Provide the [X, Y] coordinate of the cell's center where the given text is located.  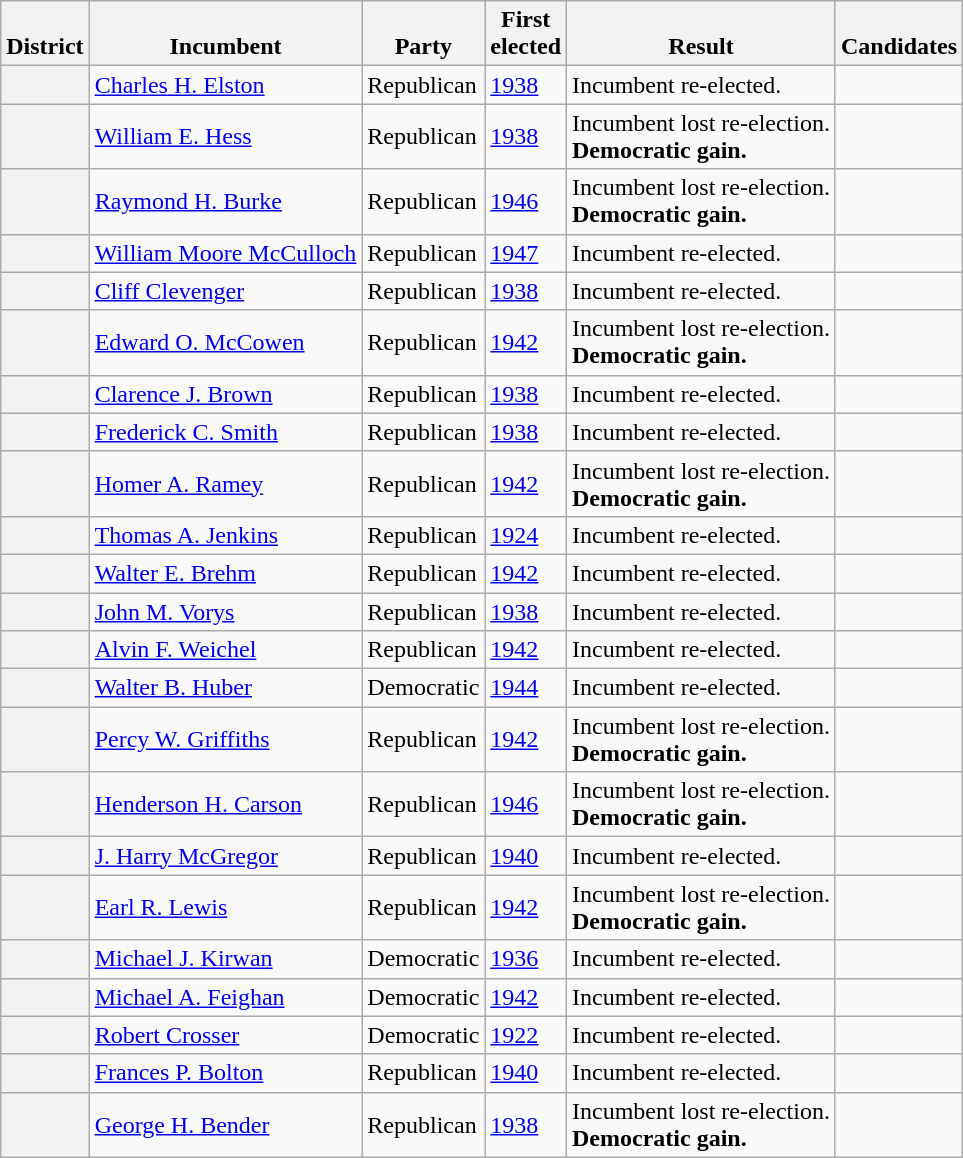
Henderson H. Carson [226, 804]
Percy W. Griffiths [226, 740]
Robert Crosser [226, 1035]
John M. Vorys [226, 611]
Clarence J. Brown [226, 394]
1924 [526, 535]
Result [702, 34]
J. Harry McGregor [226, 856]
William Moore McCulloch [226, 253]
Candidates [898, 34]
Alvin F. Weichel [226, 650]
Michael J. Kirwan [226, 959]
Frances P. Bolton [226, 1073]
Incumbent [226, 34]
Thomas A. Jenkins [226, 535]
George H. Bender [226, 1124]
1947 [526, 253]
Firstelected [526, 34]
Party [424, 34]
Frederick C. Smith [226, 432]
1922 [526, 1035]
Walter E. Brehm [226, 573]
Walter B. Huber [226, 688]
Homer A. Ramey [226, 484]
Michael A. Feighan [226, 997]
Earl R. Lewis [226, 908]
Charles H. Elston [226, 85]
1944 [526, 688]
Edward O. McCowen [226, 342]
Raymond H. Burke [226, 202]
District [45, 34]
William E. Hess [226, 136]
1936 [526, 959]
Cliff Clevenger [226, 291]
